Extract the [X, Y] coordinate from the center of the cell holding the provided text.  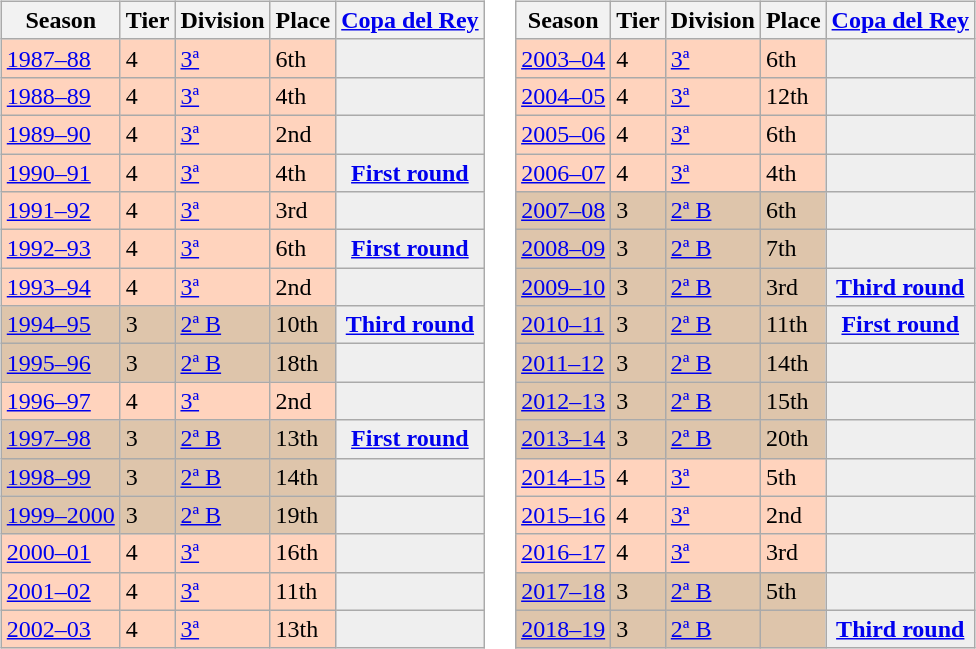
15th [793, 401]
2008–09 [564, 249]
7th [793, 249]
1996–97 [60, 401]
19th [303, 515]
1988–89 [60, 96]
2004–05 [564, 96]
1993–94 [60, 287]
1989–90 [60, 134]
2010–11 [564, 325]
1987–88 [60, 58]
2016–17 [564, 553]
2003–04 [564, 58]
2018–19 [564, 629]
16th [303, 553]
2013–14 [564, 439]
2000–01 [60, 553]
1990–91 [60, 173]
18th [303, 363]
1992–93 [60, 249]
2011–12 [564, 363]
2012–13 [564, 401]
1995–96 [60, 363]
20th [793, 439]
2017–18 [564, 591]
2014–15 [564, 477]
2015–16 [564, 515]
2006–07 [564, 173]
1991–92 [60, 211]
2005–06 [564, 134]
1994–95 [60, 325]
2009–10 [564, 287]
10th [303, 325]
1998–99 [60, 477]
2001–02 [60, 591]
1999–2000 [60, 515]
1997–98 [60, 439]
2007–08 [564, 211]
12th [793, 96]
2002–03 [60, 629]
